For the text-containing cell, return its midpoint in [x, y] coordinate format. 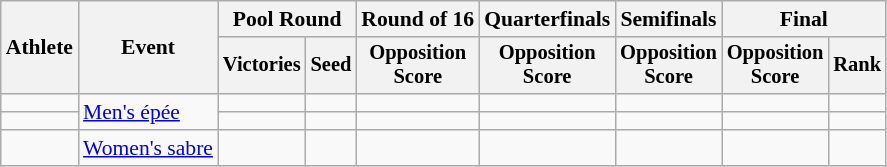
Semifinals [668, 19]
Final [804, 19]
Athlete [40, 48]
Women's sabre [148, 148]
Rank [857, 66]
Quarterfinals [547, 19]
Victories [262, 66]
Event [148, 48]
Round of 16 [418, 19]
Men's épée [148, 112]
Pool Round [287, 19]
Seed [332, 66]
